Output the (X, Y) coordinate of the center of the cell containing the given text.  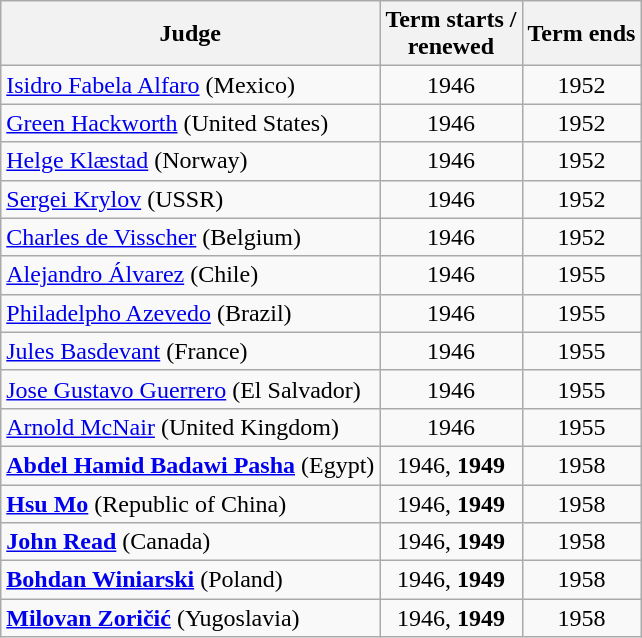
Isidro Fabela Alfaro (Mexico) (190, 85)
Jose Gustavo Guerrero (El Salvador) (190, 389)
Hsu Mo (Republic of China) (190, 503)
Sergei Krylov (USSR) (190, 199)
Alejandro Álvarez (Chile) (190, 275)
Arnold McNair (United Kingdom) (190, 427)
Term ends (582, 34)
Philadelpho Azevedo (Brazil) (190, 313)
Milovan Zoričić (Yugoslavia) (190, 618)
Green Hackworth (United States) (190, 123)
Charles de Visscher (Belgium) (190, 237)
Bohdan Winiarski (Poland) (190, 580)
Term starts / renewed (451, 34)
Jules Basdevant (France) (190, 351)
Judge (190, 34)
Helge Klæstad (Norway) (190, 161)
John Read (Canada) (190, 542)
Abdel Hamid Badawi Pasha (Egypt) (190, 465)
